Extract the (X, Y) coordinate from the center of the cell holding the provided text.  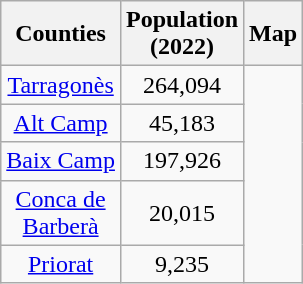
Population(2022) (182, 34)
Tarragonès (61, 85)
264,094 (182, 85)
Baix Camp (61, 161)
9,235 (182, 264)
Priorat (61, 264)
Counties (61, 34)
45,183 (182, 123)
20,015 (182, 212)
Map (274, 34)
Conca deBarberà (61, 212)
197,926 (182, 161)
Alt Camp (61, 123)
